Capture the cell that displays the provided text and extract its (X, Y) central coordinate. 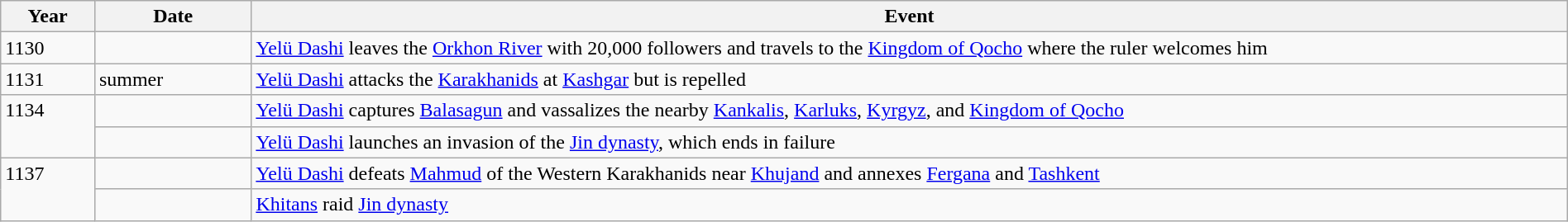
Yelü Dashi attacks the Karakhanids at Kashgar but is repelled (910, 79)
Yelü Dashi captures Balasagun and vassalizes the nearby Kankalis, Karluks, Kyrgyz, and Kingdom of Qocho (910, 111)
Year (48, 17)
1137 (48, 189)
Khitans raid Jin dynasty (910, 205)
Yelü Dashi defeats Mahmud of the Western Karakhanids near Khujand and annexes Fergana and Tashkent (910, 173)
1131 (48, 79)
Date (172, 17)
summer (172, 79)
1134 (48, 126)
Event (910, 17)
Yelü Dashi launches an invasion of the Jin dynasty, which ends in failure (910, 142)
1130 (48, 48)
Yelü Dashi leaves the Orkhon River with 20,000 followers and travels to the Kingdom of Qocho where the ruler welcomes him (910, 48)
